Provide the (x, y) coordinate of the cell's center where the given text is located.  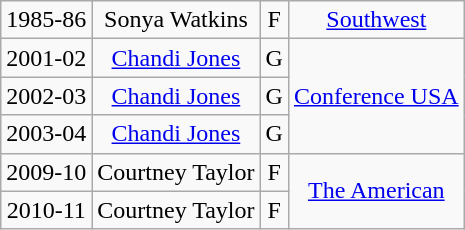
Sonya Watkins (176, 20)
The American (376, 191)
2002-03 (46, 96)
Southwest (376, 20)
2009-10 (46, 172)
2001-02 (46, 58)
2003-04 (46, 134)
2010-11 (46, 210)
1985-86 (46, 20)
Conference USA (376, 96)
